Scan for the cell matching the given text and deliver its (x, y) coordinate at center. 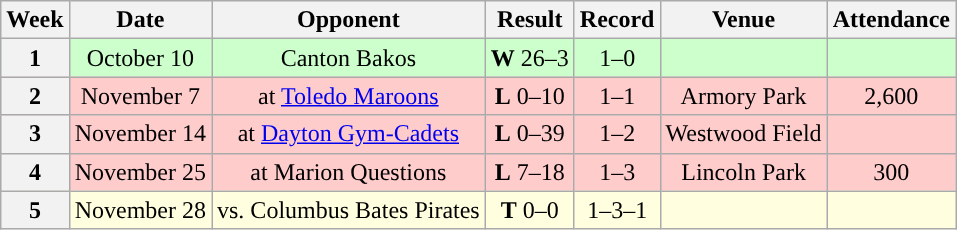
Record (617, 20)
at Marion Questions (349, 172)
L 0–10 (530, 96)
Armory Park (744, 96)
1–2 (617, 134)
2 (35, 96)
Result (530, 20)
1–3–1 (617, 210)
November 14 (140, 134)
Westwood Field (744, 134)
1 (35, 58)
November 7 (140, 96)
T 0–0 (530, 210)
3 (35, 134)
Canton Bakos (349, 58)
at Dayton Gym-Cadets (349, 134)
W 26–3 (530, 58)
1–1 (617, 96)
Lincoln Park (744, 172)
1–3 (617, 172)
4 (35, 172)
2,600 (891, 96)
300 (891, 172)
October 10 (140, 58)
Opponent (349, 20)
at Toledo Maroons (349, 96)
November 28 (140, 210)
Attendance (891, 20)
5 (35, 210)
vs. Columbus Bates Pirates (349, 210)
1–0 (617, 58)
Date (140, 20)
November 25 (140, 172)
L 0–39 (530, 134)
Venue (744, 20)
Week (35, 20)
L 7–18 (530, 172)
